From the cell containing the given text, extract its center point as (x, y) coordinate. 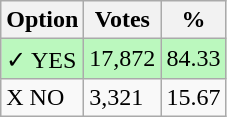
% (194, 20)
X NO (42, 97)
17,872 (122, 59)
✓ YES (42, 59)
84.33 (194, 59)
Option (42, 20)
15.67 (194, 97)
3,321 (122, 97)
Votes (122, 20)
